Scan for the cell matching the given text and deliver its [x, y] coordinate at center. 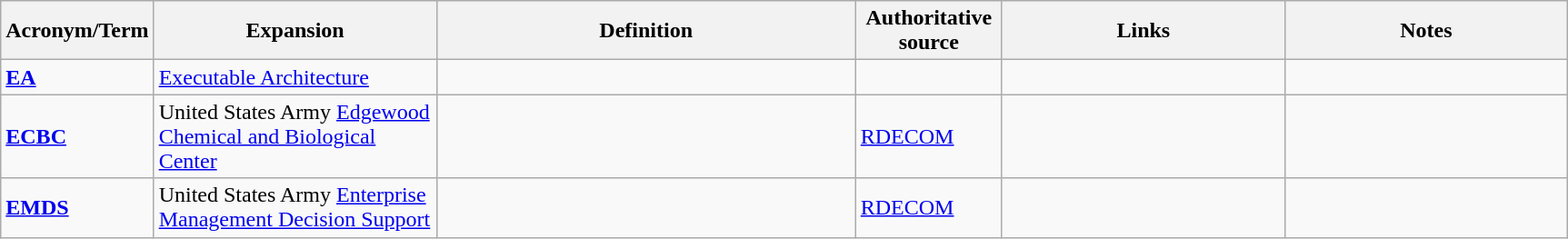
Authoritative source [929, 31]
United States Army Edgewood Chemical and Biological Center [295, 136]
Links [1144, 31]
EMDS [77, 207]
United States Army Enterprise Management Decision Support [295, 207]
Acronym/Term [77, 31]
Definition [645, 31]
Expansion [295, 31]
Notes [1425, 31]
Executable Architecture [295, 77]
EA [77, 77]
ECBC [77, 136]
